For the text-containing cell, return its midpoint in (X, Y) coordinate format. 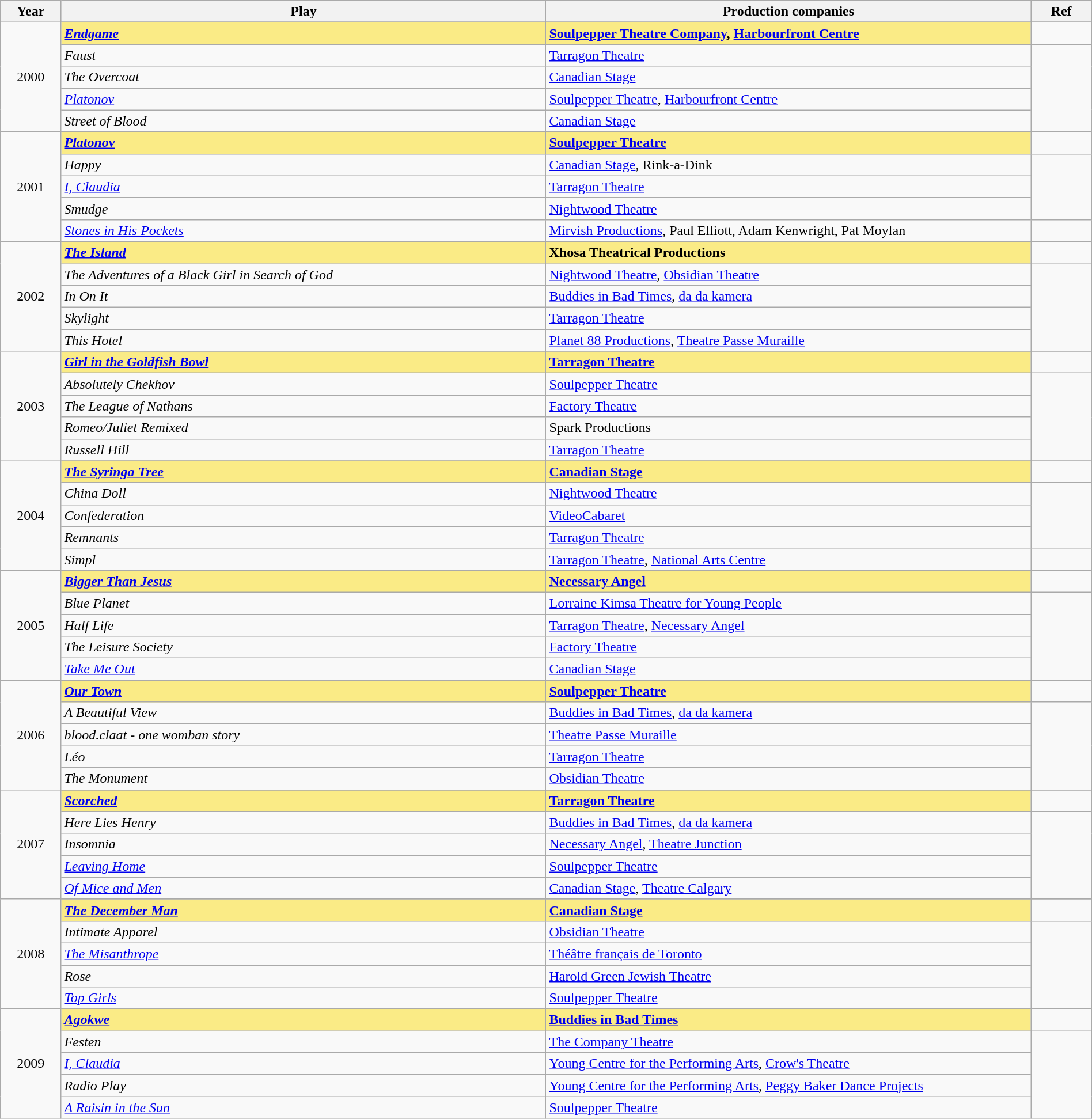
A Beautiful View (304, 713)
Street of Blood (304, 121)
Harold Green Jewish Theatre (788, 976)
Festen (304, 1042)
Endgame (304, 33)
Leaving Home (304, 866)
In On It (304, 297)
2004 (31, 515)
The Company Theatre (788, 1042)
Year (31, 12)
2000 (31, 77)
Top Girls (304, 998)
Girl in the Goldfish Bowl (304, 362)
Soulpepper Theatre, Harbourfront Centre (788, 99)
The League of Nathans (304, 406)
Young Centre for the Performing Arts, Crow's Theatre (788, 1064)
China Doll (304, 494)
2008 (31, 954)
2002 (31, 296)
Insomnia (304, 844)
Skylight (304, 318)
2003 (31, 406)
Confederation (304, 515)
Mirvish Productions, Paul Elliott, Adam Kenwright, Pat Moylan (788, 230)
Canadian Stage, Rink-a-Dink (788, 165)
Russell Hill (304, 450)
Lorraine Kimsa Theatre for Young People (788, 603)
Simpl (304, 559)
The December Man (304, 910)
2006 (31, 735)
Ref (1061, 12)
Play (304, 12)
Take Me Out (304, 669)
Agokwe (304, 1020)
2009 (31, 1064)
Necessary Angel, Theatre Junction (788, 844)
Canadian Stage, Theatre Calgary (788, 888)
The Island (304, 252)
Buddies in Bad Times (788, 1020)
Scorched (304, 801)
Tarragon Theatre, Necessary Angel (788, 625)
The Monument (304, 779)
The Leisure Society (304, 647)
A Raisin in the Sun (304, 1107)
Theatre Passe Muraille (788, 735)
The Overcoat (304, 77)
Of Mice and Men (304, 888)
2005 (31, 625)
Happy (304, 165)
Nightwood Theatre, Obsidian Theatre (788, 275)
Théâtre français de Toronto (788, 954)
Xhosa Theatrical Productions (788, 252)
The Adventures of a Black Girl in Search of God (304, 275)
2001 (31, 187)
Bigger Than Jesus (304, 581)
Léo (304, 757)
Our Town (304, 691)
Necessary Angel (788, 581)
Romeo/Juliet Remixed (304, 428)
Remnants (304, 537)
Smudge (304, 208)
Faust (304, 55)
Here Lies Henry (304, 822)
Radio Play (304, 1086)
blood.claat - one womban story (304, 735)
Half Life (304, 625)
The Misanthrope (304, 954)
VideoCabaret (788, 515)
Young Centre for the Performing Arts, Peggy Baker Dance Projects (788, 1086)
Absolutely Chekhov (304, 384)
Blue Planet (304, 603)
This Hotel (304, 340)
Tarragon Theatre, National Arts Centre (788, 559)
2007 (31, 844)
Spark Productions (788, 428)
Production companies (788, 12)
Rose (304, 976)
Planet 88 Productions, Theatre Passe Muraille (788, 340)
Soulpepper Theatre Company, Harbourfront Centre (788, 33)
The Syringa Tree (304, 472)
Intimate Apparel (304, 932)
Stones in His Pockets (304, 230)
